Provide the (x, y) coordinate of the cell's center where the given text is located.  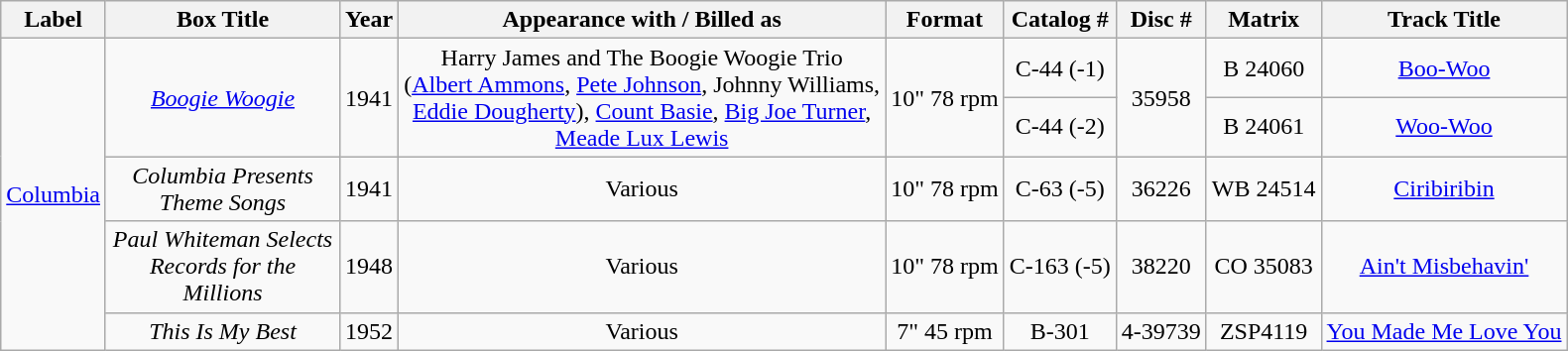
Harry James and The Boogie Woogie Trio (Albert Ammons, Pete Johnson, Johnny Williams, Eddie Dougherty), Count Basie, Big Joe Turner, Meade Lux Lewis (643, 97)
This Is My Best (222, 331)
Catalog # (1059, 20)
Matrix (1264, 20)
C-163 (-5) (1059, 267)
7" 45 rpm (945, 331)
1952 (369, 331)
36226 (1160, 188)
B-301 (1059, 331)
Disc # (1160, 20)
Label (54, 20)
Track Title (1444, 20)
Boo-Woo (1444, 68)
CO 35083 (1264, 267)
Woo-Woo (1444, 127)
1948 (369, 267)
ZSP4119 (1264, 331)
Format (945, 20)
4-39739 (1160, 331)
Appearance with / Billed as (643, 20)
Columbia (54, 194)
Box Title (222, 20)
Ciribiribin (1444, 188)
Paul Whiteman Selects Records for the Millions (222, 267)
C-63 (-5) (1059, 188)
B 24060 (1264, 68)
Ain't Misbehavin' (1444, 267)
38220 (1160, 267)
C-44 (-1) (1059, 68)
Year (369, 20)
35958 (1160, 97)
B 24061 (1264, 127)
Columbia Presents Theme Songs (222, 188)
Boogie Woogie (222, 97)
C-44 (-2) (1059, 127)
WB 24514 (1264, 188)
You Made Me Love You (1444, 331)
